Identify which cell holds the provided text, then report its (x, y) central coordinate. 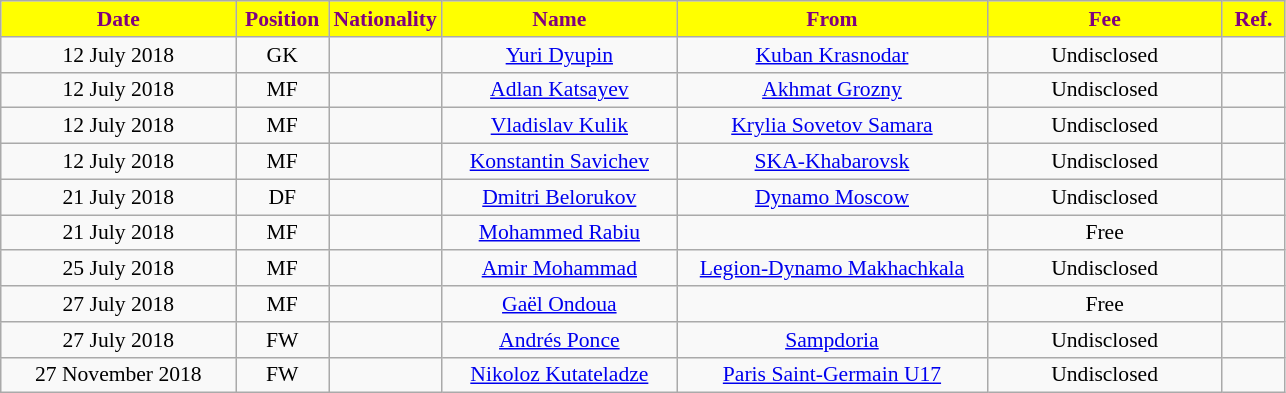
Dmitri Belorukov (560, 197)
SKA-Khabarovsk (832, 162)
GK (282, 55)
Fee (1104, 19)
DF (282, 197)
Andrés Ponce (560, 340)
Vladislav Kulik (560, 126)
Amir Mohammad (560, 269)
Yuri Dyupin (560, 55)
Krylia Sovetov Samara (832, 126)
27 November 2018 (118, 375)
Date (118, 19)
Nikoloz Kutateladze (560, 375)
Legion-Dynamo Makhachkala (832, 269)
Adlan Katsayev (560, 90)
Gaël Ondoua (560, 304)
Nationality (384, 19)
Name (560, 19)
Konstantin Savichev (560, 162)
Position (282, 19)
25 July 2018 (118, 269)
From (832, 19)
Paris Saint-Germain U17 (832, 375)
Ref. (1254, 19)
Mohammed Rabiu (560, 233)
Dynamo Moscow (832, 197)
Kuban Krasnodar (832, 55)
Sampdoria (832, 340)
Akhmat Grozny (832, 90)
